From the cell containing the given text, extract its center point as (X, Y) coordinate. 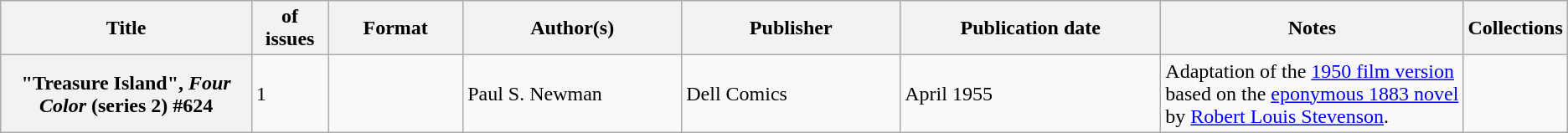
Title (126, 28)
Adaptation of the 1950 film version based on the eponymous 1883 novel by Robert Louis Stevenson. (1312, 94)
of issues (290, 28)
Notes (1312, 28)
"Treasure Island", Four Color (series 2) #624 (126, 94)
Publication date (1030, 28)
April 1955 (1030, 94)
Publisher (791, 28)
Dell Comics (791, 94)
1 (290, 94)
Format (395, 28)
Paul S. Newman (573, 94)
Author(s) (573, 28)
Collections (1515, 28)
